Identify which cell holds the provided text, then report its [x, y] central coordinate. 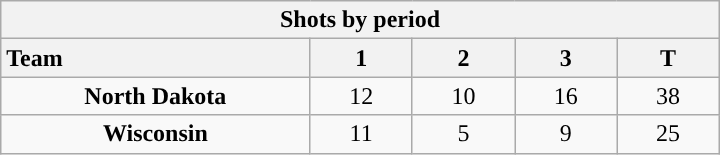
3 [566, 58]
16 [566, 96]
11 [361, 134]
25 [668, 134]
1 [361, 58]
Wisconsin [156, 134]
T [668, 58]
Shots by period [360, 20]
12 [361, 96]
10 [463, 96]
Team [156, 58]
9 [566, 134]
2 [463, 58]
5 [463, 134]
38 [668, 96]
North Dakota [156, 96]
